Determine the [X, Y] coordinate at the center of the cell enclosing the given text.  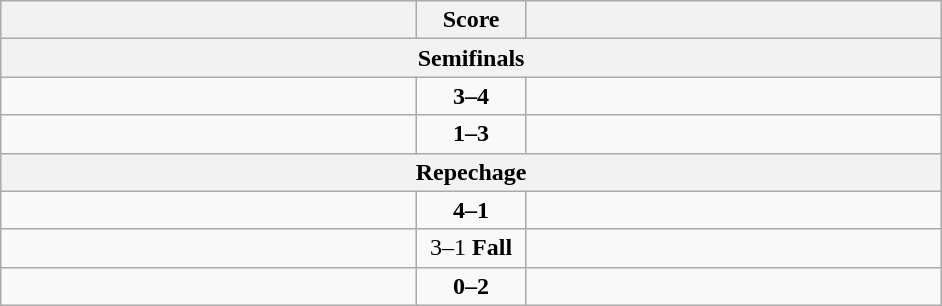
Score [472, 20]
4–1 [472, 210]
3–4 [472, 96]
3–1 Fall [472, 248]
Repechage [472, 172]
Semifinals [472, 58]
0–2 [472, 286]
1–3 [472, 134]
